Search for the cell housing the specified text and yield its [X, Y] center coordinate. 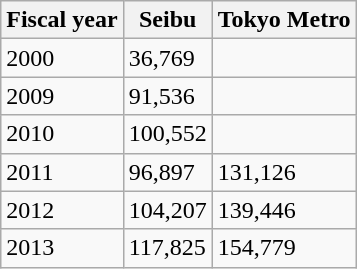
2010 [62, 134]
36,769 [168, 58]
117,825 [168, 248]
Fiscal year [62, 20]
100,552 [168, 134]
2009 [62, 96]
131,126 [284, 172]
96,897 [168, 172]
2011 [62, 172]
Tokyo Metro [284, 20]
2000 [62, 58]
104,207 [168, 210]
Seibu [168, 20]
2013 [62, 248]
154,779 [284, 248]
91,536 [168, 96]
2012 [62, 210]
139,446 [284, 210]
